Output the [X, Y] coordinate of the center of the cell containing the given text.  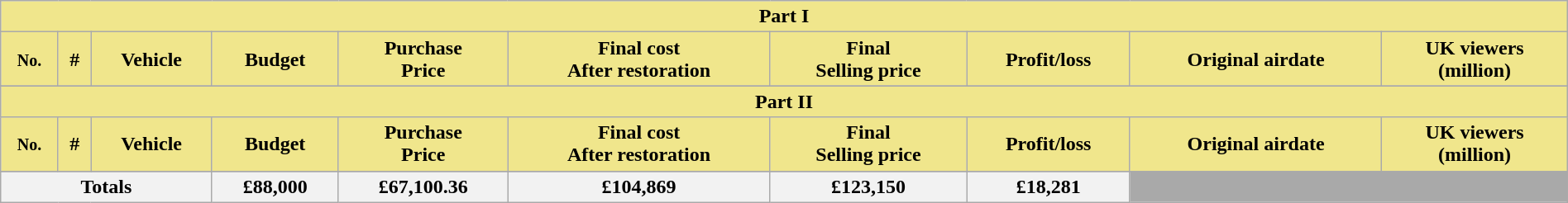
Totals [106, 186]
Part I [784, 17]
£88,000 [275, 186]
Part II [784, 101]
£67,100.36 [423, 186]
£123,150 [868, 186]
£18,281 [1049, 186]
£104,869 [638, 186]
